Capture the cell that displays the provided text and extract its (x, y) central coordinate. 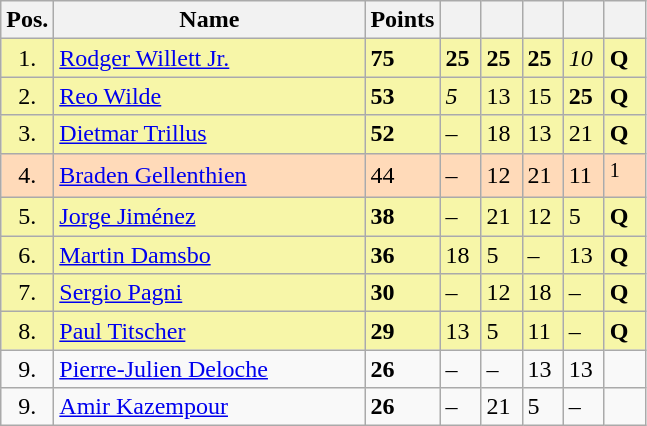
10 (584, 58)
4. (28, 176)
Braden Gellenthien (210, 176)
Reo Wilde (210, 96)
Pos. (28, 20)
Points (402, 20)
1 (624, 176)
36 (402, 255)
Name (210, 20)
Rodger Willett Jr. (210, 58)
Jorge Jiménez (210, 217)
52 (402, 134)
29 (402, 331)
Paul Titscher (210, 331)
44 (402, 176)
Pierre-Julien Deloche (210, 369)
6. (28, 255)
15 (542, 96)
Amir Kazempour (210, 407)
Sergio Pagni (210, 293)
1. (28, 58)
38 (402, 217)
75 (402, 58)
Martin Damsbo (210, 255)
7. (28, 293)
Dietmar Trillus (210, 134)
8. (28, 331)
30 (402, 293)
2. (28, 96)
53 (402, 96)
5. (28, 217)
3. (28, 134)
